Provide the (X, Y) coordinate of the cell's center where the given text is located.  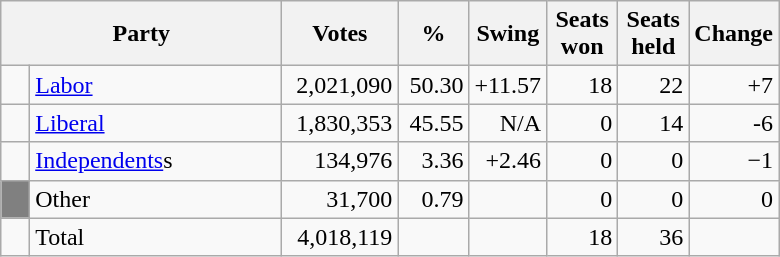
Change (734, 34)
14 (654, 123)
N/A (508, 123)
Party (142, 34)
1,830,353 (340, 123)
134,976 (340, 161)
Swing (508, 34)
22 (654, 85)
Seats held (654, 34)
Seats won (582, 34)
Liberal (156, 123)
36 (654, 237)
% (434, 34)
2,021,090 (340, 85)
+2.46 (508, 161)
Other (156, 199)
4,018,119 (340, 237)
+7 (734, 85)
3.36 (434, 161)
Independentss (156, 161)
-6 (734, 123)
45.55 (434, 123)
−1 (734, 161)
50.30 (434, 85)
Votes (340, 34)
+11.57 (508, 85)
Labor (156, 85)
0.79 (434, 199)
31,700 (340, 199)
Total (156, 237)
